From the cell containing the given text, extract its center point as [X, Y] coordinate. 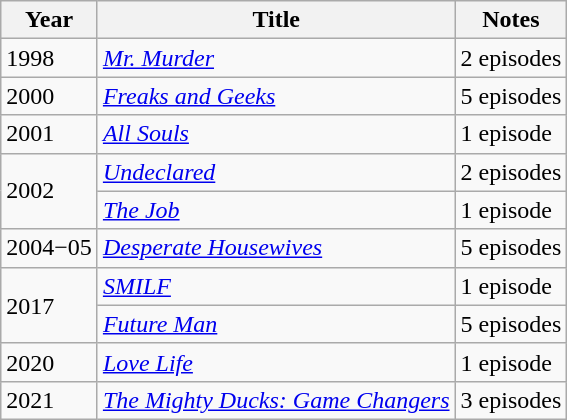
3 episodes [511, 400]
2001 [50, 134]
Year [50, 20]
2000 [50, 96]
Title [276, 20]
Future Man [276, 324]
The Mighty Ducks: Game Changers [276, 400]
1998 [50, 58]
Freaks and Geeks [276, 96]
2004−05 [50, 248]
All Souls [276, 134]
SMILF [276, 286]
2021 [50, 400]
Notes [511, 20]
2002 [50, 191]
2020 [50, 362]
Undeclared [276, 172]
Love Life [276, 362]
Desperate Housewives [276, 248]
The Job [276, 210]
2017 [50, 305]
Mr. Murder [276, 58]
